Capture the cell that displays the provided text and extract its [X, Y] central coordinate. 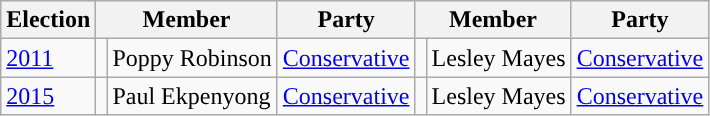
Election [48, 20]
2015 [48, 96]
Paul Ekpenyong [192, 96]
Poppy Robinson [192, 58]
2011 [48, 58]
